From the cell containing the given text, extract its center point as [X, Y] coordinate. 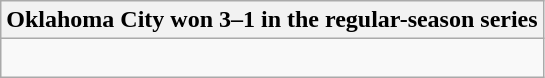
Oklahoma City won 3–1 in the regular-season series [272, 20]
